From the cell containing the given text, extract its center point as [x, y] coordinate. 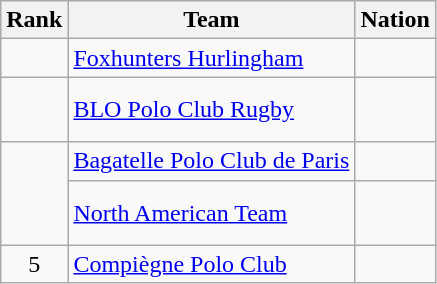
Foxhunters Hurlingham [212, 58]
Team [212, 20]
Bagatelle Polo Club de Paris [212, 161]
Compiègne Polo Club [212, 264]
BLO Polo Club Rugby [212, 110]
Nation [395, 20]
Rank [34, 20]
North American Team [212, 212]
5 [34, 264]
